Output the (x, y) coordinate of the center of the cell containing the given text.  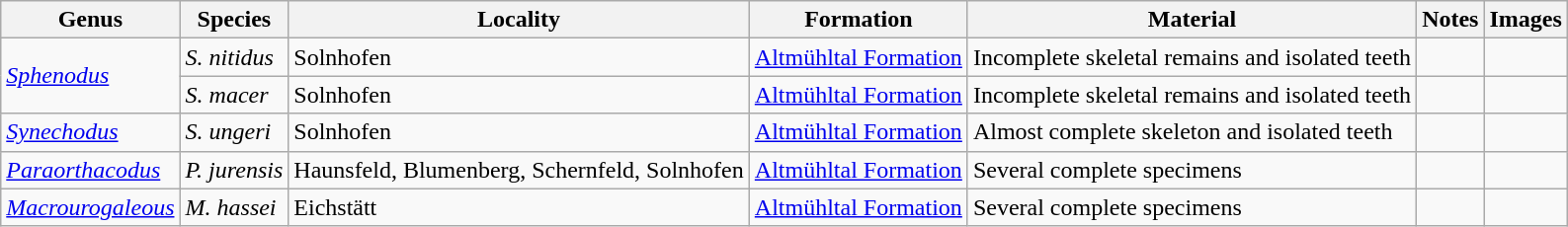
Genus (91, 20)
P. jurensis (234, 170)
Synechodus (91, 132)
Macrourogaleous (91, 207)
Sphenodus (91, 76)
Haunsfeld, Blumenberg, Schernfeld, Solnhofen (520, 170)
S. nitidus (234, 57)
Paraorthacodus (91, 170)
Species (234, 20)
Images (1526, 20)
Formation (858, 20)
Almost complete skeleton and isolated teeth (1192, 132)
Notes (1450, 20)
Material (1192, 20)
S. ungeri (234, 132)
M. hassei (234, 207)
S. macer (234, 95)
Locality (520, 20)
Eichstätt (520, 207)
